Scan for the cell matching the given text and deliver its [X, Y] coordinate at center. 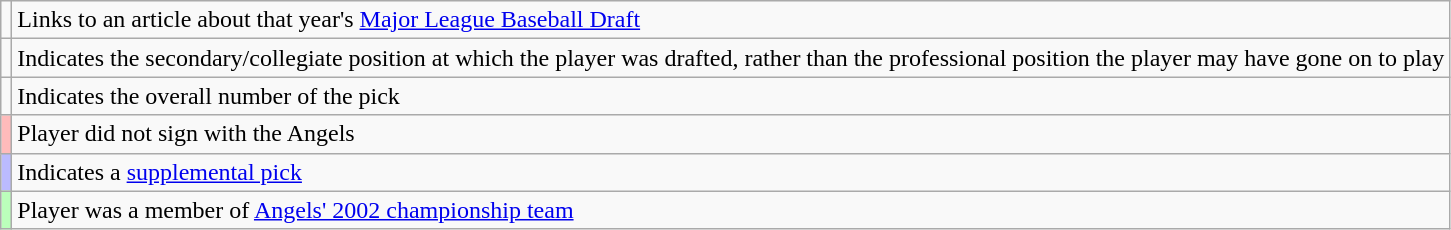
Indicates the overall number of the pick [731, 96]
Player was a member of Angels' 2002 championship team [731, 210]
Player did not sign with the Angels [731, 134]
Links to an article about that year's Major League Baseball Draft [731, 20]
Indicates a supplemental pick [731, 172]
